Locate the cell with the specified text and output its (x, y) center coordinate. 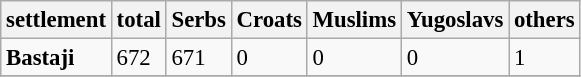
Yugoslavs (454, 20)
Serbs (198, 20)
672 (138, 58)
Bastaji (56, 58)
others (544, 20)
settlement (56, 20)
Muslims (354, 20)
total (138, 20)
671 (198, 58)
Croats (269, 20)
1 (544, 58)
